Determine the [X, Y] coordinate at the center of the cell enclosing the given text.  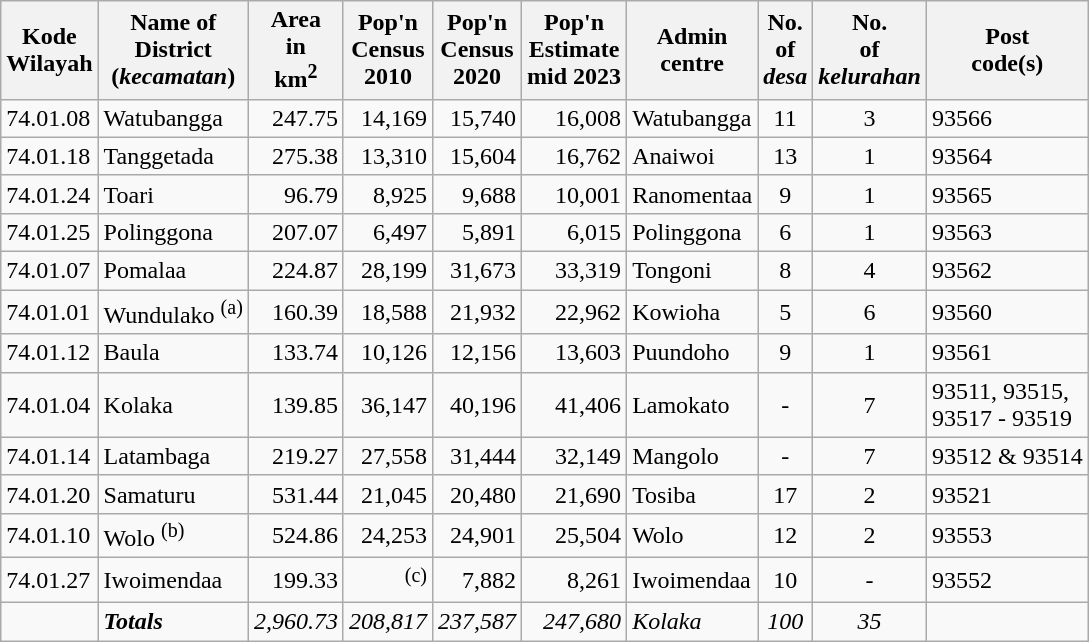
8,261 [574, 580]
21,045 [388, 494]
Wolo (b) [173, 536]
Tongoni [692, 271]
20,480 [476, 494]
Kowioha [692, 312]
Puundoho [692, 353]
11 [786, 118]
Mangolo [692, 456]
25,504 [574, 536]
Wundulako (a) [173, 312]
18,588 [388, 312]
28,199 [388, 271]
93512 & 93514 [1007, 456]
12,156 [476, 353]
27,558 [388, 456]
237,587 [476, 622]
74.01.10 [50, 536]
13,310 [388, 156]
No.ofkelurahan [870, 50]
74.01.04 [50, 404]
Baula [173, 353]
35 [870, 622]
208,817 [388, 622]
Samaturu [173, 494]
13,603 [574, 353]
10,126 [388, 353]
93553 [1007, 536]
3 [870, 118]
Lamokato [692, 404]
133.74 [296, 353]
93511, 93515,93517 - 93519 [1007, 404]
74.01.25 [50, 232]
Pop'nEstimatemid 2023 [574, 50]
74.01.24 [50, 194]
160.39 [296, 312]
74.01.01 [50, 312]
93562 [1007, 271]
14,169 [388, 118]
74.01.14 [50, 456]
Tanggetada [173, 156]
Pop'nCensus2010 [388, 50]
74.01.20 [50, 494]
Kode Wilayah [50, 50]
531.44 [296, 494]
(c) [388, 580]
Name ofDistrict(kecamatan) [173, 50]
31,673 [476, 271]
Latambaga [173, 456]
Areain km2 [296, 50]
16,008 [574, 118]
Anaiwoi [692, 156]
10 [786, 580]
16,762 [574, 156]
8,925 [388, 194]
Admincentre [692, 50]
93563 [1007, 232]
96.79 [296, 194]
21,690 [574, 494]
74.01.18 [50, 156]
524.86 [296, 536]
93552 [1007, 580]
93564 [1007, 156]
93566 [1007, 118]
93565 [1007, 194]
31,444 [476, 456]
219.27 [296, 456]
15,740 [476, 118]
6,015 [574, 232]
9,688 [476, 194]
275.38 [296, 156]
100 [786, 622]
7,882 [476, 580]
24,901 [476, 536]
139.85 [296, 404]
Postcode(s) [1007, 50]
207.07 [296, 232]
93521 [1007, 494]
4 [870, 271]
Tosiba [692, 494]
5,891 [476, 232]
No.ofdesa [786, 50]
36,147 [388, 404]
21,932 [476, 312]
10,001 [574, 194]
74.01.07 [50, 271]
32,149 [574, 456]
74.01.08 [50, 118]
22,962 [574, 312]
8 [786, 271]
Toari [173, 194]
5 [786, 312]
74.01.12 [50, 353]
15,604 [476, 156]
33,319 [574, 271]
74.01.27 [50, 580]
Pop'nCensus2020 [476, 50]
2,960.73 [296, 622]
224.87 [296, 271]
93560 [1007, 312]
Ranomentaa [692, 194]
Wolo [692, 536]
6,497 [388, 232]
13 [786, 156]
199.33 [296, 580]
93561 [1007, 353]
40,196 [476, 404]
24,253 [388, 536]
Pomalaa [173, 271]
Totals [173, 622]
247.75 [296, 118]
247,680 [574, 622]
41,406 [574, 404]
17 [786, 494]
12 [786, 536]
